Return the [x, y] coordinate for the center point of the cell that contains the specified text.  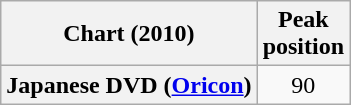
Chart (2010) [129, 34]
Japanese DVD (Oricon) [129, 85]
Peakposition [303, 34]
90 [303, 85]
